For the text-containing cell, return its midpoint in (X, Y) coordinate format. 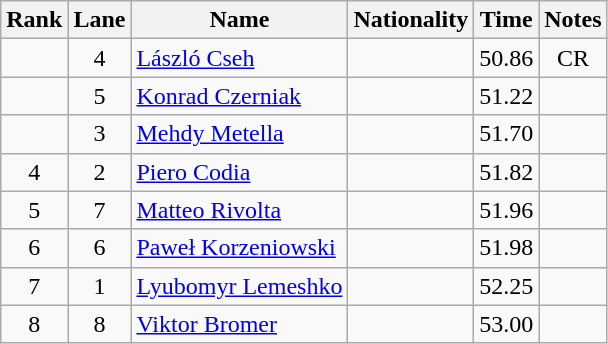
Name (240, 20)
2 (100, 172)
51.70 (506, 134)
51.96 (506, 210)
Lane (100, 20)
52.25 (506, 286)
3 (100, 134)
Konrad Czerniak (240, 96)
51.82 (506, 172)
51.98 (506, 248)
Time (506, 20)
Piero Codia (240, 172)
Mehdy Metella (240, 134)
Lyubomyr Lemeshko (240, 286)
Rank (34, 20)
1 (100, 286)
László Cseh (240, 58)
51.22 (506, 96)
CR (573, 58)
50.86 (506, 58)
Viktor Bromer (240, 324)
Notes (573, 20)
Matteo Rivolta (240, 210)
53.00 (506, 324)
Paweł Korzeniowski (240, 248)
Nationality (411, 20)
